Locate the cell with the specified text and output its [X, Y] center coordinate. 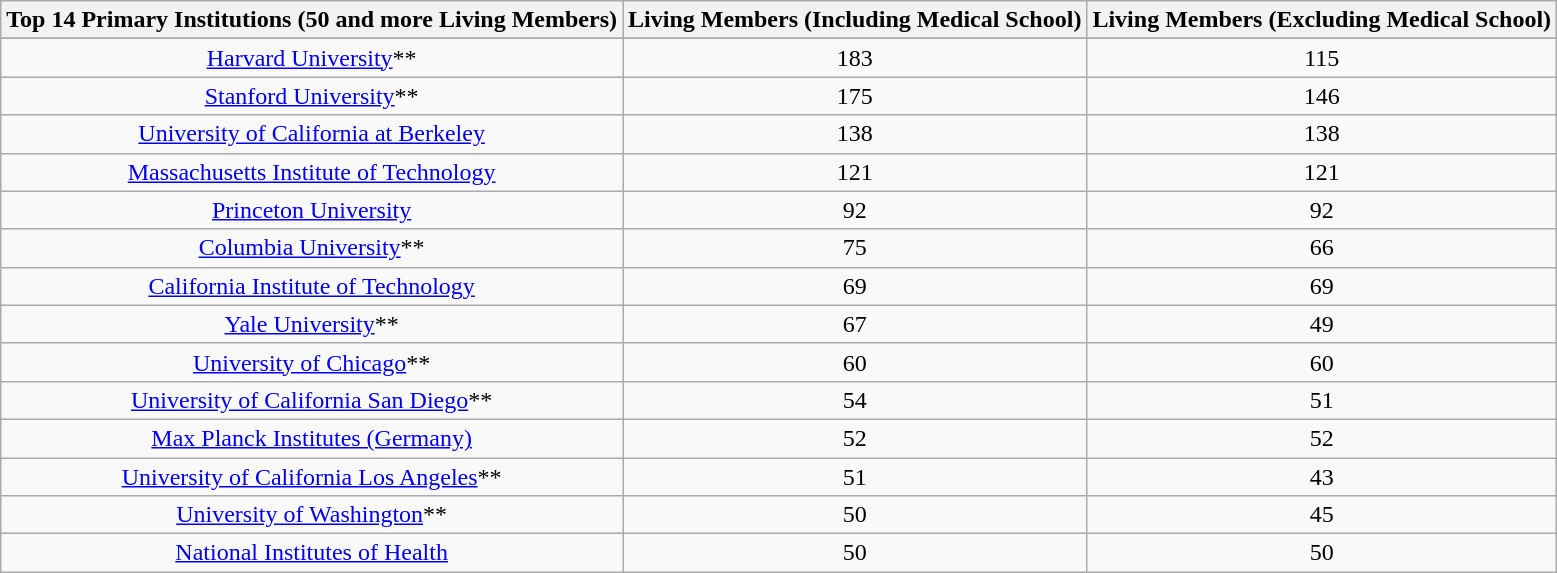
University of Washington** [312, 515]
University of California San Diego** [312, 400]
Yale University** [312, 324]
Stanford University** [312, 96]
Harvard University** [312, 58]
75 [854, 248]
66 [1322, 248]
67 [854, 324]
183 [854, 58]
54 [854, 400]
Massachusetts Institute of Technology [312, 172]
115 [1322, 58]
Top 14 Primary Institutions (50 and more Living Members) [312, 20]
Max Planck Institutes (Germany) [312, 438]
Princeton University [312, 210]
45 [1322, 515]
49 [1322, 324]
43 [1322, 477]
University of Chicago** [312, 362]
175 [854, 96]
Columbia University** [312, 248]
National Institutes of Health [312, 553]
Living Members (Including Medical School) [854, 20]
University of California Los Angeles** [312, 477]
University of California at Berkeley [312, 134]
Living Members (Excluding Medical School) [1322, 20]
California Institute of Technology [312, 286]
146 [1322, 96]
